Identify which cell holds the provided text, then report its (x, y) central coordinate. 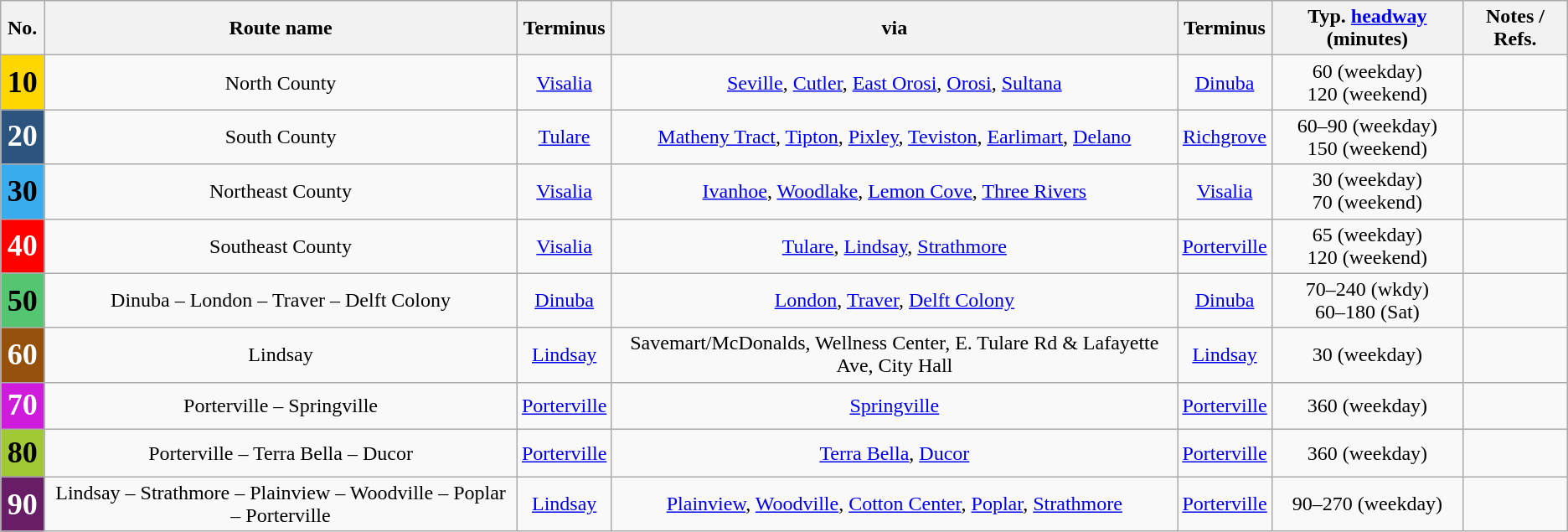
20 (23, 137)
South County (281, 137)
80 (23, 453)
North County (281, 82)
90–270 (weekday) (1367, 504)
Tulare, Lindsay, Strathmore (895, 246)
Ivanhoe, Woodlake, Lemon Cove, Three Rivers (895, 191)
Southeast County (281, 246)
90 (23, 504)
70 (23, 405)
Seville, Cutler, East Orosi, Orosi, Sultana (895, 82)
40 (23, 246)
65 (weekday)120 (weekend) (1367, 246)
Route name (281, 28)
Plainview, Woodville, Cotton Center, Poplar, Strathmore (895, 504)
60–90 (weekday)150 (weekend) (1367, 137)
60 (23, 355)
10 (23, 82)
50 (23, 300)
30 (23, 191)
Porterville – Terra Bella – Ducor (281, 453)
60 (weekday)120 (weekend) (1367, 82)
Tulare (564, 137)
Richgrove (1225, 137)
70–240 (wkdy)60–180 (Sat) (1367, 300)
Terra Bella, Ducor (895, 453)
Northeast County (281, 191)
Lindsay – Strathmore – Plainview – Woodville – Poplar – Porterville (281, 504)
Savemart/McDonalds, Wellness Center, E. Tulare Rd & Lafayette Ave, City Hall (895, 355)
No. (23, 28)
Dinuba – London – Traver – Delft Colony (281, 300)
30 (weekday)70 (weekend) (1367, 191)
30 (weekday) (1367, 355)
Notes / Refs. (1516, 28)
Matheny Tract, Tipton, Pixley, Teviston, Earlimart, Delano (895, 137)
Porterville – Springville (281, 405)
via (895, 28)
Springville (895, 405)
London, Traver, Delft Colony (895, 300)
Typ. headway (minutes) (1367, 28)
